Identify which cell holds the provided text, then report its (x, y) central coordinate. 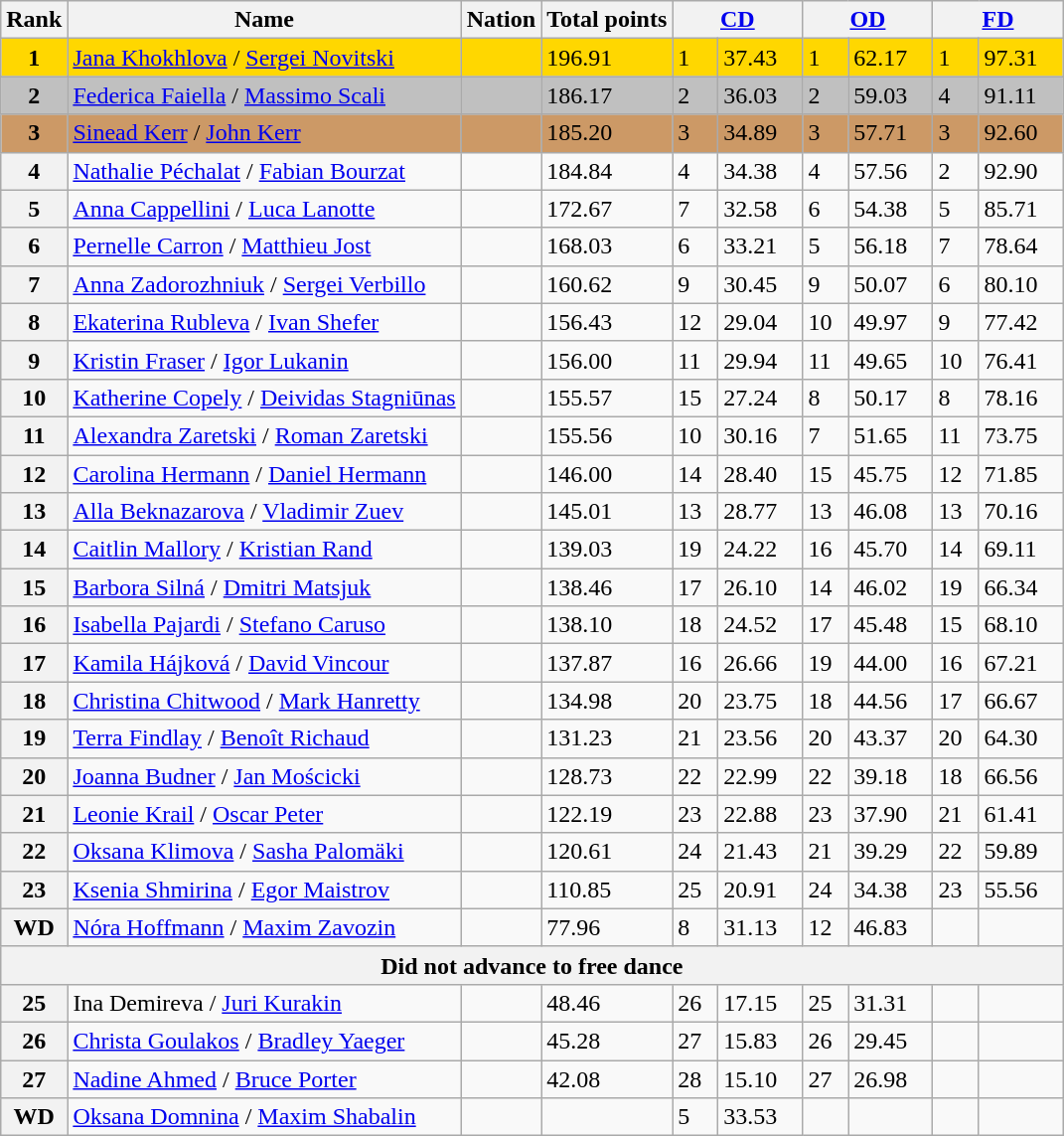
77.96 (607, 927)
55.56 (1021, 890)
160.62 (607, 284)
Christina Chitwood / Mark Hanretty (264, 701)
57.71 (890, 133)
46.83 (890, 927)
76.41 (1021, 360)
15.10 (761, 1078)
85.71 (1021, 209)
32.58 (761, 209)
110.85 (607, 890)
Nation (501, 20)
92.90 (1021, 171)
Alexandra Zaretski / Roman Zaretski (264, 435)
131.23 (607, 738)
172.67 (607, 209)
59.03 (890, 95)
29.45 (890, 1041)
92.60 (1021, 133)
37.43 (761, 58)
OD (868, 20)
Carolina Hermann / Daniel Hermann (264, 474)
186.17 (607, 95)
Ksenia Shmirina / Egor Maistrov (264, 890)
78.16 (1021, 398)
184.84 (607, 171)
155.56 (607, 435)
Ina Demireva / Juri Kurakin (264, 1003)
45.75 (890, 474)
156.43 (607, 322)
156.00 (607, 360)
28 (695, 1078)
57.56 (890, 171)
Anna Cappellini / Luca Lanotte (264, 209)
23.75 (761, 701)
73.75 (1021, 435)
30.16 (761, 435)
66.67 (1021, 701)
Rank (34, 20)
78.64 (1021, 246)
Barbora Silná / Dmitri Matsjuk (264, 587)
138.46 (607, 587)
Oksana Klimova / Sasha Palomäki (264, 852)
29.94 (761, 360)
29.04 (761, 322)
Katherine Copely / Deividas Stagniūnas (264, 398)
145.01 (607, 512)
69.11 (1021, 550)
Nóra Hoffmann / Maxim Zavozin (264, 927)
80.10 (1021, 284)
139.03 (607, 550)
146.00 (607, 474)
67.21 (1021, 663)
46.02 (890, 587)
31.13 (761, 927)
128.73 (607, 776)
22.88 (761, 814)
42.08 (607, 1078)
Joanna Budner / Jan Mościcki (264, 776)
43.37 (890, 738)
68.10 (1021, 625)
20.91 (761, 890)
91.11 (1021, 95)
54.38 (890, 209)
33.53 (761, 1117)
Alla Beknazarova / Vladimir Zuev (264, 512)
28.77 (761, 512)
26.98 (890, 1078)
48.46 (607, 1003)
Name (264, 20)
21.43 (761, 852)
138.10 (607, 625)
Kristin Fraser / Igor Lukanin (264, 360)
71.85 (1021, 474)
66.56 (1021, 776)
44.00 (890, 663)
137.87 (607, 663)
Oksana Domnina / Maxim Shabalin (264, 1117)
15.83 (761, 1041)
Federica Faiella / Massimo Scali (264, 95)
45.48 (890, 625)
36.03 (761, 95)
44.56 (890, 701)
Nathalie Péchalat / Fabian Bourzat (264, 171)
45.70 (890, 550)
Terra Findlay / Benoît Richaud (264, 738)
49.65 (890, 360)
27.24 (761, 398)
122.19 (607, 814)
46.08 (890, 512)
59.89 (1021, 852)
50.17 (890, 398)
31.31 (890, 1003)
39.18 (890, 776)
Jana Khokhlova / Sergei Novitski (264, 58)
34.89 (761, 133)
Sinead Kerr / John Kerr (264, 133)
155.57 (607, 398)
Kamila Hájková / David Vincour (264, 663)
61.41 (1021, 814)
196.91 (607, 58)
Did not advance to free dance (532, 965)
Ekaterina Rubleva / Ivan Shefer (264, 322)
Leonie Krail / Oscar Peter (264, 814)
26.10 (761, 587)
134.98 (607, 701)
37.90 (890, 814)
51.65 (890, 435)
64.30 (1021, 738)
24.52 (761, 625)
Nadine Ahmed / Bruce Porter (264, 1078)
Anna Zadorozhniuk / Sergei Verbillo (264, 284)
22.99 (761, 776)
33.21 (761, 246)
70.16 (1021, 512)
FD (997, 20)
30.45 (761, 284)
Christa Goulakos / Bradley Yaeger (264, 1041)
50.07 (890, 284)
45.28 (607, 1041)
Caitlin Mallory / Kristian Rand (264, 550)
62.17 (890, 58)
Total points (607, 20)
17.15 (761, 1003)
77.42 (1021, 322)
23.56 (761, 738)
120.61 (607, 852)
CD (737, 20)
Pernelle Carron / Matthieu Jost (264, 246)
49.97 (890, 322)
185.20 (607, 133)
Isabella Pajardi / Stefano Caruso (264, 625)
28.40 (761, 474)
168.03 (607, 246)
26.66 (761, 663)
56.18 (890, 246)
66.34 (1021, 587)
24.22 (761, 550)
97.31 (1021, 58)
39.29 (890, 852)
